Find where the given text appears and provide that cell's center as (X, Y) coordinate. 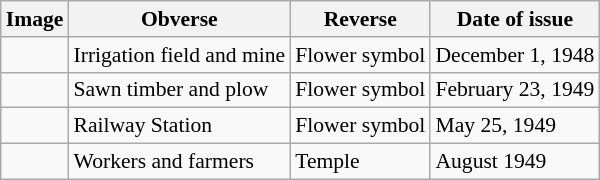
Sawn timber and plow (179, 90)
Railway Station (179, 126)
May 25, 1949 (514, 126)
August 1949 (514, 162)
February 23, 1949 (514, 90)
Irrigation field and mine (179, 55)
Date of issue (514, 19)
Workers and farmers (179, 162)
Reverse (360, 19)
Image (35, 19)
December 1, 1948 (514, 55)
Obverse (179, 19)
Temple (360, 162)
